Capture the cell that displays the provided text and extract its (x, y) central coordinate. 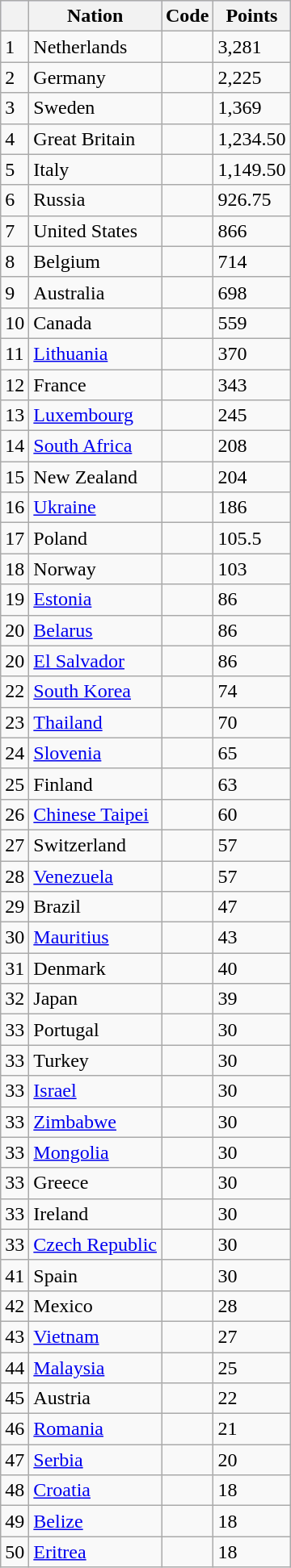
2 (15, 77)
Romania (95, 1429)
Vietnam (95, 1336)
31 (15, 968)
3,281 (252, 47)
12 (15, 385)
24 (15, 753)
Mauritius (95, 938)
Ireland (95, 1214)
Turkey (95, 1060)
15 (15, 477)
4 (15, 139)
19 (15, 600)
49 (15, 1521)
Points (252, 16)
Poland (95, 538)
370 (252, 353)
204 (252, 477)
32 (15, 999)
16 (15, 508)
South Africa (95, 446)
5 (15, 169)
186 (252, 508)
Thailand (95, 722)
Mongolia (95, 1152)
Italy (95, 169)
17 (15, 538)
60 (252, 814)
208 (252, 446)
50 (15, 1552)
Australia (95, 292)
Portugal (95, 1030)
39 (252, 999)
245 (252, 416)
Ukraine (95, 508)
Great Britain (95, 139)
103 (252, 569)
74 (252, 692)
1 (15, 47)
2,225 (252, 77)
Austria (95, 1399)
Israel (95, 1091)
Nation (95, 16)
21 (252, 1429)
44 (15, 1368)
7 (15, 231)
Belarus (95, 630)
Spain (95, 1275)
6 (15, 200)
40 (252, 968)
Norway (95, 569)
France (95, 385)
Venezuela (95, 876)
559 (252, 323)
Serbia (95, 1460)
45 (15, 1399)
65 (252, 753)
Japan (95, 999)
Russia (95, 200)
63 (252, 784)
343 (252, 385)
46 (15, 1429)
8 (15, 261)
23 (15, 722)
Belize (95, 1521)
Zimbabwe (95, 1122)
Croatia (95, 1491)
Mexico (95, 1306)
Chinese Taipei (95, 814)
9 (15, 292)
Denmark (95, 968)
Switzerland (95, 845)
Slovenia (95, 753)
105.5 (252, 538)
Eritrea (95, 1552)
1,369 (252, 108)
48 (15, 1491)
866 (252, 231)
Lithuania (95, 353)
Netherlands (95, 47)
Belgium (95, 261)
42 (15, 1306)
Brazil (95, 907)
13 (15, 416)
Luxembourg (95, 416)
Estonia (95, 600)
29 (15, 907)
1,149.50 (252, 169)
United States (95, 231)
Malaysia (95, 1368)
698 (252, 292)
Finland (95, 784)
926.75 (252, 200)
Canada (95, 323)
South Korea (95, 692)
1,234.50 (252, 139)
Germany (95, 77)
Code (188, 16)
New Zealand (95, 477)
Greece (95, 1183)
El Salvador (95, 661)
3 (15, 108)
26 (15, 814)
41 (15, 1275)
70 (252, 722)
10 (15, 323)
714 (252, 261)
Czech Republic (95, 1244)
Sweden (95, 108)
11 (15, 353)
14 (15, 446)
